From the cell containing the given text, extract its center point as (X, Y) coordinate. 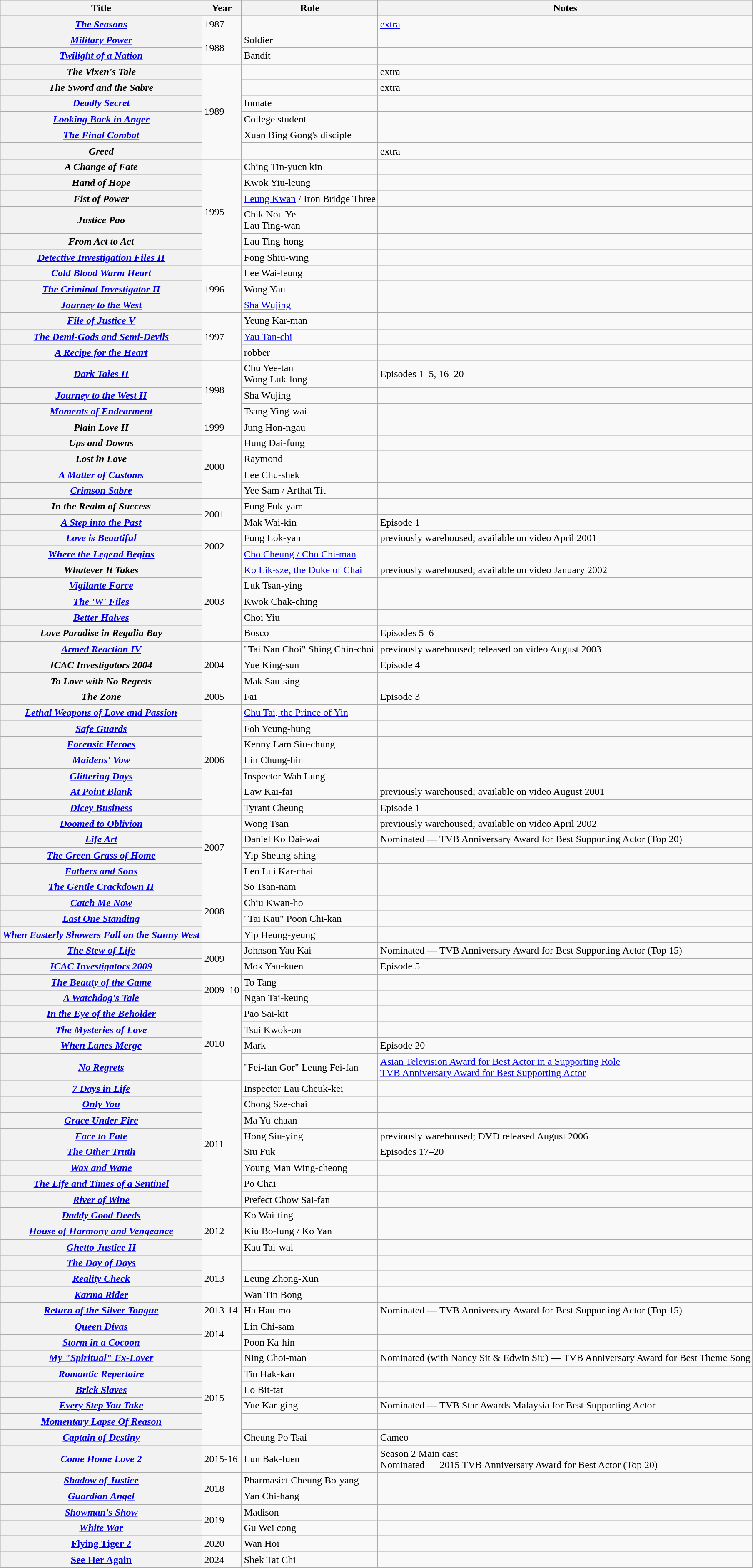
Tsang Ying-wai (310, 411)
ICAC Investigators 2009 (101, 966)
Last One Standing (101, 919)
Leung Kwan / Iron Bridge Three (310, 199)
Gu Wei cong (310, 1528)
2015 (222, 1398)
In the Realm of Success (101, 507)
previously warehoused; DVD released August 2006 (565, 1136)
The Life and Times of a Sentinel (101, 1183)
Nominated (with Nancy Sit & Edwin Siu) — TVB Anniversary Award for Best Theme Song (565, 1358)
Forensic Heroes (101, 744)
Soldier (310, 40)
House of Harmony and Vengeance (101, 1231)
2002 (222, 546)
The Mysteries of Love (101, 1030)
Episodes 17–20 (565, 1152)
Madison (310, 1512)
Wong Yau (310, 289)
Fist of Power (101, 199)
Yue Kar-ging (310, 1406)
Leo Lui Kar-chai (310, 871)
Lethal Weapons of Love and Passion (101, 712)
Choi Yiu (310, 617)
Love is Beautiful (101, 538)
Chiu Kwan-ho (310, 903)
Chik Nou YeLau Ting-wan (310, 220)
Bandit (310, 56)
1995 (222, 212)
Fong Shiu-wing (310, 257)
Plain Love II (101, 427)
Title (101, 8)
Tsui Kwok-on (310, 1030)
Cho Cheung / Cho Chi-man (310, 554)
Episode 20 (565, 1046)
Season 2 Main castNominated — 2015 TVB Anniversary Award for Best Actor (Top 20) (565, 1459)
Johnson Yau Kai (310, 950)
Yau Tan-chi (310, 337)
Episodes 5–6 (565, 633)
robber (310, 352)
1989 (222, 111)
Lee Chu-shek (310, 474)
Safe Guards (101, 729)
At Point Blank (101, 792)
2003 (222, 602)
Lun Bak-fuen (310, 1459)
A Step into the Past (101, 522)
2011 (222, 1144)
Bosco (310, 633)
previously warehoused; available on video January 2002 (565, 570)
2013 (222, 1279)
Ma Yu-chaan (310, 1120)
Wan Tin Bong (310, 1295)
Kwok Chak-ching (310, 602)
To Tang (310, 982)
1987 (222, 24)
Fung Lok-yan (310, 538)
A Change of Fate (101, 167)
Foh Yeung-hung (310, 729)
Dark Tales II (101, 374)
Hung Dai-fung (310, 443)
Wong Tsan (310, 824)
From Act to Act (101, 242)
Chong Sze-chai (310, 1104)
Lost in Love (101, 459)
Inspector Lau Cheuk-kei (310, 1089)
Showman's Show (101, 1512)
Ko Lik-sze, the Duke of Chai (310, 570)
The Day of Days (101, 1263)
Poon Ka-hin (310, 1342)
Siu Fuk (310, 1152)
7 Days in Life (101, 1089)
Grace Under Fire (101, 1120)
River of Wine (101, 1199)
Dicey Business (101, 808)
2004 (222, 665)
File of Justice V (101, 321)
Lin Chung-hin (310, 760)
Ups and Downs (101, 443)
Military Power (101, 40)
To Love with No Regrets (101, 681)
See Her Again (101, 1560)
Come Home Love 2 (101, 1459)
Greed (101, 151)
Momentary Lapse Of Reason (101, 1421)
Role (310, 8)
Mark (310, 1046)
Moments of Endearment (101, 411)
1999 (222, 427)
Daddy Good Deeds (101, 1215)
Inspector Wah Lung (310, 776)
Doomed to Oblivion (101, 824)
Lin Chi-sam (310, 1326)
2000 (222, 467)
Episode 5 (565, 966)
Lau Ting-hong (310, 242)
The Green Grass of Home (101, 855)
Notes (565, 8)
Asian Television Award for Best Actor in a Supporting RoleTVB Anniversary Award for Best Supporting Actor (565, 1067)
Ko Wai-ting (310, 1215)
Twilight of a Nation (101, 56)
Law Kai-fai (310, 792)
Ngan Tai-keung (310, 998)
Nominated — TVB Star Awards Malaysia for Best Supporting Actor (565, 1406)
2013-14 (222, 1311)
Tin Hak-kan (310, 1374)
2005 (222, 697)
Detective Investigation Files II (101, 257)
Face to Fate (101, 1136)
Jung Hon-ngau (310, 427)
2010 (222, 1043)
2009–10 (222, 990)
Cold Blood Warm Heart (101, 273)
A Recipe for the Heart (101, 352)
Nominated — TVB Anniversary Award for Best Supporting Actor (Top 20) (565, 839)
previously warehoused; available on video April 2002 (565, 824)
1997 (222, 337)
My "Spiritual" Ex-Lover (101, 1358)
Leung Zhong-Xun (310, 1279)
Every Step You Take (101, 1406)
Wan Hoi (310, 1544)
Luk Tsan-ying (310, 586)
2015-16 (222, 1459)
Yeung Kar-man (310, 321)
Xuan Bing Gong's disciple (310, 135)
Queen Divas (101, 1326)
Episodes 1–5, 16–20 (565, 374)
ICAC Investigators 2004 (101, 665)
Prefect Chow Sai-fan (310, 1199)
Hand of Hope (101, 182)
The Sword and the Sabre (101, 87)
Cameo (565, 1437)
Year (222, 8)
A Watchdog's Tale (101, 998)
Flying Tiger 2 (101, 1544)
Mak Sau-sing (310, 681)
Shek Tat Chi (310, 1560)
Karma Rider (101, 1295)
Maidens' Vow (101, 760)
The Gentle Crackdown II (101, 887)
Yan Chi-hang (310, 1496)
The Vixen's Tale (101, 72)
Shadow of Justice (101, 1480)
2012 (222, 1231)
"Fei-fan Gor" Leung Fei-fan (310, 1067)
Lee Wai-leung (310, 273)
2024 (222, 1560)
Catch Me Now (101, 903)
Ning Choi-man (310, 1358)
Only You (101, 1104)
Crimson Sabre (101, 491)
Glittering Days (101, 776)
The Zone (101, 697)
1998 (222, 390)
2019 (222, 1520)
Episode 3 (565, 697)
Return of the Silver Tongue (101, 1311)
Po Chai (310, 1183)
2018 (222, 1488)
Cheung Po Tsai (310, 1437)
Vigilante Force (101, 586)
2020 (222, 1544)
The Other Truth (101, 1152)
Love Paradise in Regalia Bay (101, 633)
2001 (222, 514)
Armed Reaction IV (101, 649)
"Tai Nan Choi" Shing Chin-choi (310, 649)
Mok Yau-kuen (310, 966)
Fathers and Sons (101, 871)
previously warehoused; available on video August 2001 (565, 792)
previously warehoused; released on video August 2003 (565, 649)
Captain of Destiny (101, 1437)
Hong Siu-ying (310, 1136)
Kiu Bo-lung / Ko Yan (310, 1231)
2009 (222, 958)
The Criminal Investigator II (101, 289)
A Matter of Customs (101, 474)
"Tai Kau" Poon Chi-kan (310, 919)
When Lanes Merge (101, 1046)
1988 (222, 48)
2014 (222, 1334)
Inmate (310, 103)
previously warehoused; available on video April 2001 (565, 538)
College student (310, 119)
Raymond (310, 459)
Kwok Yiu-leung (310, 182)
Justice Pao (101, 220)
So Tsan-nam (310, 887)
Guardian Angel (101, 1496)
2006 (222, 760)
Yue King-sun (310, 665)
Kenny Lam Siu-chung (310, 744)
2008 (222, 911)
Tyrant Cheung (310, 808)
Journey to the West (101, 305)
Kau Tai-wai (310, 1247)
Daniel Ko Dai-wai (310, 839)
Life Art (101, 839)
Lo Bit-tat (310, 1390)
Yip Heung-yeung (310, 934)
Ha Hau-mo (310, 1311)
Reality Check (101, 1279)
Journey to the West II (101, 395)
Pao Sai-kit (310, 1014)
In the Eye of the Beholder (101, 1014)
The Seasons (101, 24)
Romantic Repertoire (101, 1374)
Ghetto Justice II (101, 1247)
The Demi-Gods and Semi-Devils (101, 337)
Yee Sam / Arthat Tit (310, 491)
Mak Wai-kin (310, 522)
The Beauty of the Game (101, 982)
The Final Combat (101, 135)
Fung Fuk-yam (310, 507)
The Stew of Life (101, 950)
Chu Tai, the Prince of Yin (310, 712)
Chu Yee-tanWong Luk-long (310, 374)
Looking Back in Anger (101, 119)
Wax and Wane (101, 1168)
2007 (222, 847)
1996 (222, 289)
Ching Tin-yuen kin (310, 167)
Yip Sheung-shing (310, 855)
Young Man Wing-cheong (310, 1168)
Where the Legend Begins (101, 554)
Deadly Secret (101, 103)
Fai (310, 697)
Brick Slaves (101, 1390)
Episode 4 (565, 665)
White War (101, 1528)
No Regrets (101, 1067)
Storm in a Cocoon (101, 1342)
Pharmasict Cheung Bo-yang (310, 1480)
Whatever It Takes (101, 570)
When Easterly Showers Fall on the Sunny West (101, 934)
The 'W' Files (101, 602)
Better Halves (101, 617)
